Find where the given text appears and provide that cell's center as [X, Y] coordinate. 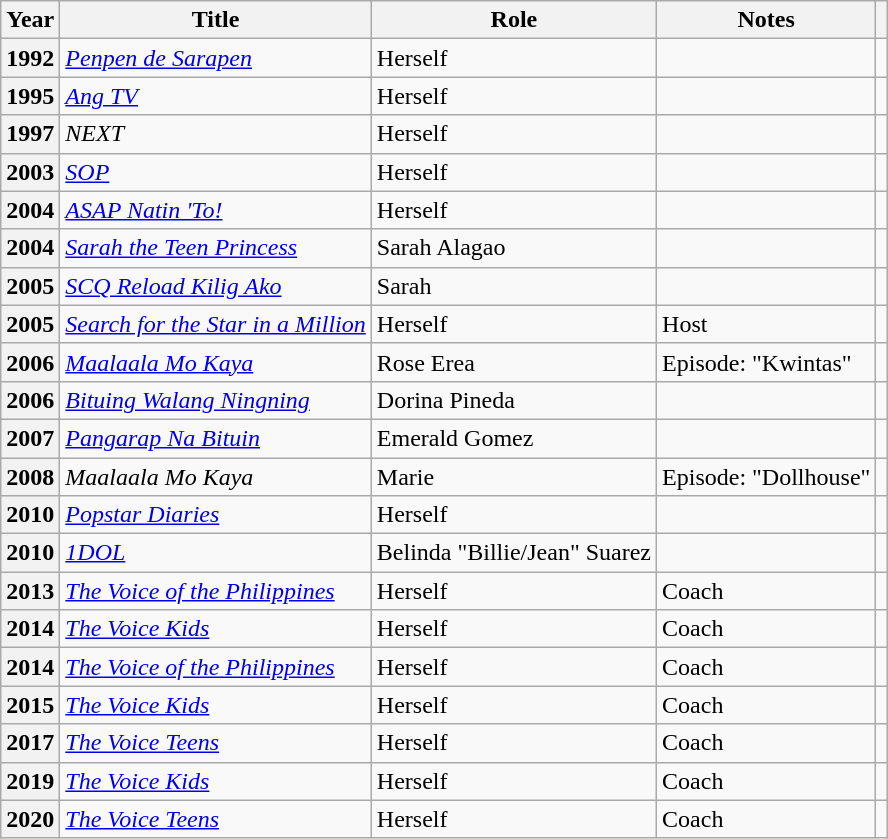
ASAP Natin 'To! [216, 210]
2017 [30, 743]
Belinda "Billie/Jean" Suarez [514, 553]
Episode: "Dollhouse" [766, 477]
2008 [30, 477]
Sarah [514, 286]
Sarah the Teen Princess [216, 248]
Episode: "Kwintas" [766, 362]
Role [514, 20]
Penpen de Sarapen [216, 58]
Host [766, 324]
1997 [30, 134]
2019 [30, 781]
Notes [766, 20]
Rose Erea [514, 362]
Ang TV [216, 96]
1992 [30, 58]
Popstar Diaries [216, 515]
Search for the Star in a Million [216, 324]
Year [30, 20]
1DOL [216, 553]
2013 [30, 591]
1995 [30, 96]
NEXT [216, 134]
Bituing Walang Ningning [216, 400]
Sarah Alagao [514, 248]
Emerald Gomez [514, 438]
Dorina Pineda [514, 400]
2020 [30, 819]
Pangarap Na Bituin [216, 438]
2015 [30, 705]
2003 [30, 172]
2007 [30, 438]
Marie [514, 477]
Title [216, 20]
SOP [216, 172]
SCQ Reload Kilig Ako [216, 286]
